Determine the [X, Y] coordinate at the center of the cell enclosing the given text.  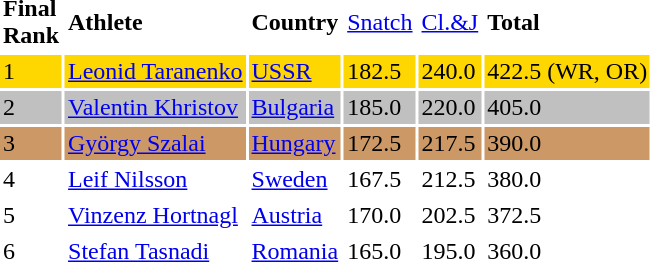
172.5 [380, 144]
Sweden [296, 180]
380.0 [567, 180]
405.0 [567, 108]
3 [31, 144]
USSR [296, 72]
217.5 [450, 144]
4 [31, 180]
422.5 (WR, OR) [567, 72]
167.5 [380, 180]
2 [31, 108]
202.5 [450, 216]
Bulgaria [296, 108]
390.0 [567, 144]
Austria [296, 216]
Hungary [296, 144]
1 [31, 72]
Leif Nilsson [155, 180]
182.5 [380, 72]
Valentin Khristov [155, 108]
Leonid Taranenko [155, 72]
212.5 [450, 180]
170.0 [380, 216]
240.0 [450, 72]
5 [31, 216]
Vinzenz Hortnagl [155, 216]
185.0 [380, 108]
372.5 [567, 216]
220.0 [450, 108]
György Szalai [155, 144]
